Identify which cell holds the provided text, then report its [x, y] central coordinate. 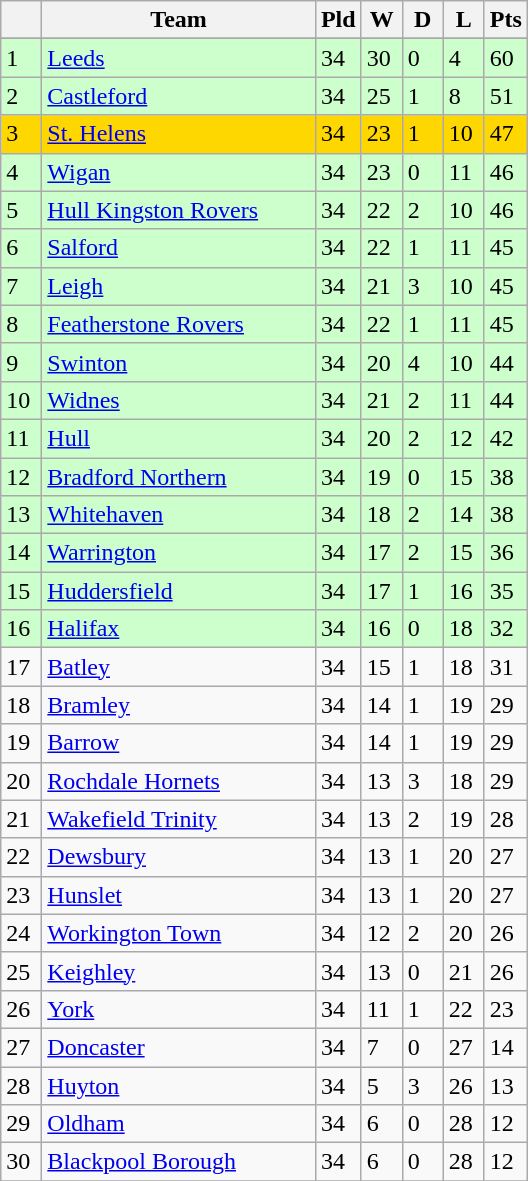
Batley [179, 667]
Rochdale Hornets [179, 781]
Team [179, 20]
Hull Kingston Rovers [179, 210]
York [179, 1009]
31 [506, 667]
Huddersfield [179, 591]
Swinton [179, 362]
Halifax [179, 629]
Workington Town [179, 933]
Oldham [179, 1124]
Hull [179, 438]
32 [506, 629]
Leeds [179, 58]
Bradford Northern [179, 477]
Huyton [179, 1085]
35 [506, 591]
D [422, 20]
9 [22, 362]
Wigan [179, 172]
Widnes [179, 400]
36 [506, 553]
Whitehaven [179, 515]
Dewsbury [179, 857]
Leigh [179, 286]
Warrington [179, 553]
Keighley [179, 971]
Salford [179, 248]
Bramley [179, 705]
51 [506, 96]
St. Helens [179, 134]
60 [506, 58]
47 [506, 134]
Pts [506, 20]
Wakefield Trinity [179, 819]
Featherstone Rovers [179, 324]
W [382, 20]
Blackpool Borough [179, 1162]
Castleford [179, 96]
Pld [338, 20]
Hunslet [179, 895]
24 [22, 933]
42 [506, 438]
Doncaster [179, 1047]
L [464, 20]
Barrow [179, 743]
